Detect which cell encompasses the target text, then output its [X, Y] center coordinate. 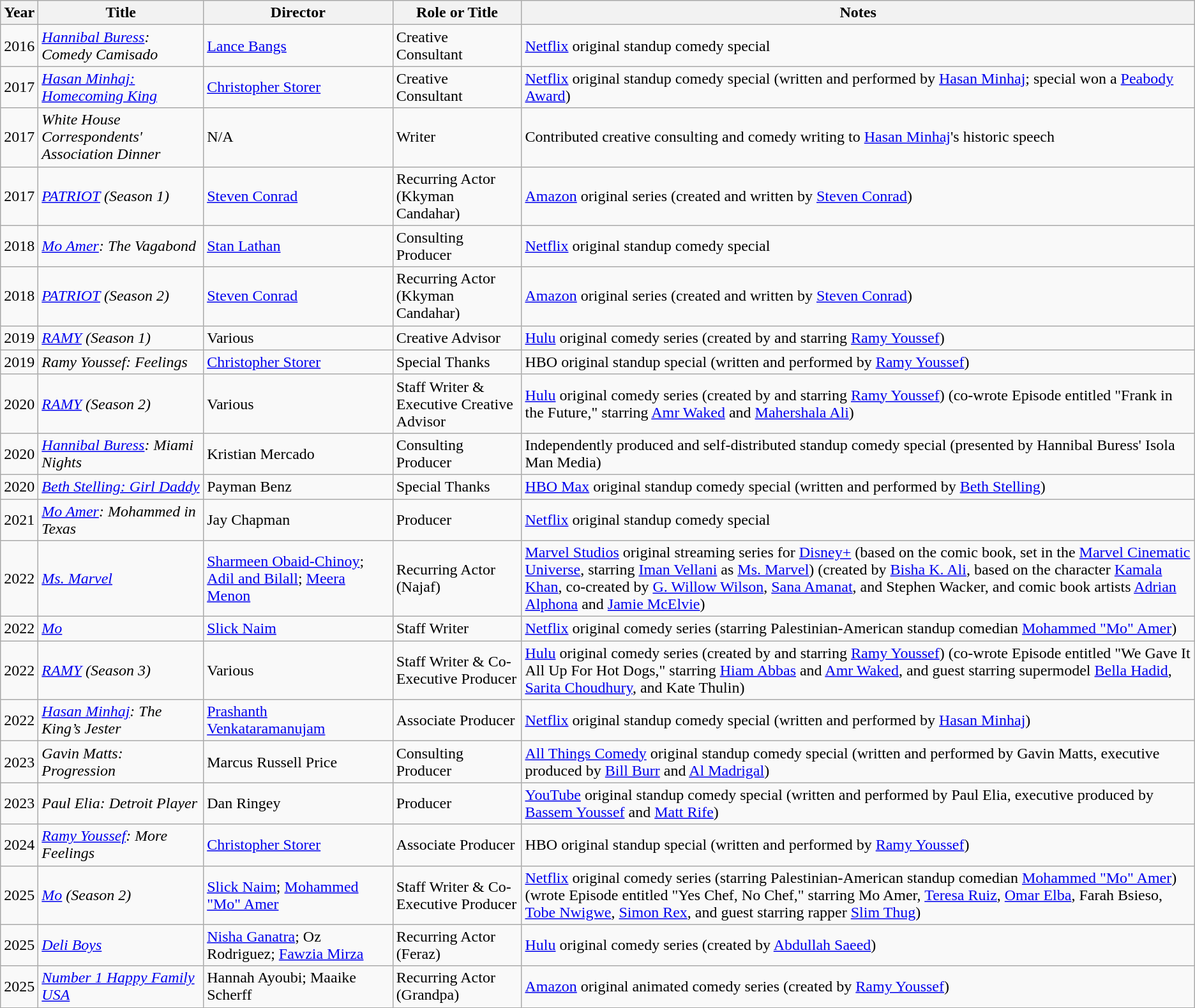
Netflix original standup comedy special (written and performed by Hasan Minhaj) [858, 720]
Writer [457, 137]
Number 1 Happy Family USA [121, 987]
Marcus Russell Price [298, 762]
RAMY (Season 2) [121, 403]
Independently produced and self-distributed standup comedy special (presented by Hannibal Buress' Isola Man Media) [858, 453]
HBO Max original standup comedy special (written and performed by Beth Stelling) [858, 486]
Hulu original comedy series (created by and starring Ramy Youssef) [858, 338]
Amazon original animated comedy series (created by Ramy Youssef) [858, 987]
White House Correspondents' Association Dinner [121, 137]
Hannibal Buress: Miami Nights [121, 453]
Ramy Youssef: Feelings [121, 362]
Netflix original standup comedy special (written and performed by Hasan Minhaj; special won a Peabody Award) [858, 87]
PATRIOT (Season 1) [121, 196]
Recurring Actor (Feraz) [457, 945]
Jay Chapman [298, 520]
Slick Naim; Mohammed "Mo" Amer [298, 895]
Ramy Youssef: More Feelings [121, 845]
2024 [19, 845]
Mo [121, 629]
Beth Stelling: Girl Daddy [121, 486]
RAMY (Season 1) [121, 338]
Year [19, 13]
Gavin Matts: Progression [121, 762]
YouTube original standup comedy special (written and performed by Paul Elia, executive produced by Bassem Youssef and Matt Rife) [858, 803]
Staff Writer [457, 629]
Mo Amer: The Vagabond [121, 246]
RAMY (Season 3) [121, 670]
Hannah Ayoubi; Maaike Scherff [298, 987]
Director [298, 13]
Netflix original comedy series (starring Palestinian-American standup comedian Mohammed "Mo" Amer) [858, 629]
Ms. Marvel [121, 578]
Creative Advisor [457, 338]
Hannibal Buress: Comedy Camisado [121, 46]
Lance Bangs [298, 46]
Hulu original comedy series (created by Abdullah Saeed) [858, 945]
Dan Ringey [298, 803]
Title [121, 13]
Contributed creative consulting and comedy writing to Hasan Minhaj's historic speech [858, 137]
Role or Title [457, 13]
Hasan Minhaj: The King’s Jester [121, 720]
Nisha Ganatra; Oz Rodriguez; Fawzia Mirza [298, 945]
2021 [19, 520]
Slick Naim [298, 629]
Prashanth Venkataramanujam [298, 720]
2016 [19, 46]
Mo Amer: Mohammed in Texas [121, 520]
All Things Comedy original standup comedy special (written and performed by Gavin Matts, executive produced by Bill Burr and Al Madrigal) [858, 762]
Staff Writer & Executive Creative Advisor [457, 403]
Mo (Season 2) [121, 895]
N/A [298, 137]
Hasan Minhaj: Homecoming King [121, 87]
Paul Elia: Detroit Player [121, 803]
Deli Boys [121, 945]
Recurring Actor (Grandpa) [457, 987]
Recurring Actor (Najaf) [457, 578]
Notes [858, 13]
Payman Benz [298, 486]
Kristian Mercado [298, 453]
PATRIOT (Season 2) [121, 296]
Stan Lathan [298, 246]
Sharmeen Obaid-Chinoy; Adil and Bilall; Meera Menon [298, 578]
